Return (X, Y) of the center of cell containing provided text 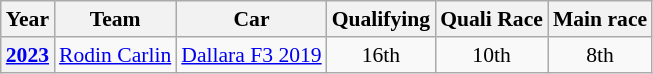
2023 (28, 55)
Year (28, 19)
Team (115, 19)
Car (251, 19)
Main race (600, 19)
Dallara F3 2019 (251, 55)
10th (492, 55)
16th (381, 55)
Rodin Carlin (115, 55)
8th (600, 55)
Qualifying (381, 19)
Quali Race (492, 19)
